Find where the given text appears and provide that cell's center as (x, y) coordinate. 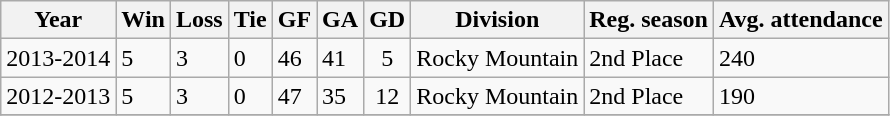
Division (498, 20)
47 (294, 96)
12 (388, 96)
Tie (250, 20)
Loss (199, 20)
41 (340, 58)
GF (294, 20)
46 (294, 58)
35 (340, 96)
Avg. attendance (800, 20)
240 (800, 58)
Win (144, 20)
GD (388, 20)
Year (58, 20)
190 (800, 96)
Reg. season (649, 20)
2013-2014 (58, 58)
GA (340, 20)
2012-2013 (58, 96)
